Capture the cell that displays the provided text and extract its (X, Y) central coordinate. 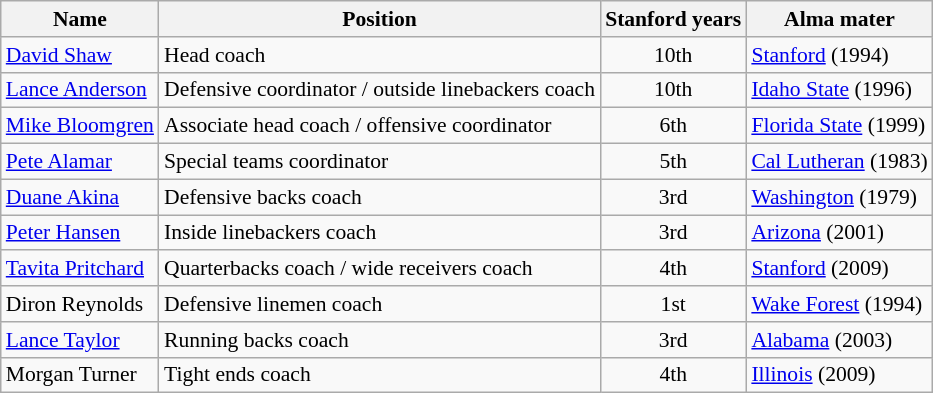
David Shaw (80, 55)
Cal Lutheran (1983) (839, 162)
Running backs coach (380, 340)
Illinois (2009) (839, 375)
Florida State (1999) (839, 126)
Defensive linemen coach (380, 304)
Name (80, 19)
5th (673, 162)
Special teams coordinator (380, 162)
Stanford (2009) (839, 269)
Defensive coordinator / outside linebackers coach (380, 90)
Associate head coach / offensive coordinator (380, 126)
Quarterbacks coach / wide receivers coach (380, 269)
Tight ends coach (380, 375)
Mike Bloomgren (80, 126)
Alma mater (839, 19)
Inside linebackers coach (380, 233)
Duane Akina (80, 197)
6th (673, 126)
Lance Taylor (80, 340)
Peter Hansen (80, 233)
Pete Alamar (80, 162)
Washington (1979) (839, 197)
Lance Anderson (80, 90)
Morgan Turner (80, 375)
1st (673, 304)
Stanford (1994) (839, 55)
Alabama (2003) (839, 340)
Defensive backs coach (380, 197)
Wake Forest (1994) (839, 304)
Diron Reynolds (80, 304)
Idaho State (1996) (839, 90)
Arizona (2001) (839, 233)
Tavita Pritchard (80, 269)
Stanford years (673, 19)
Position (380, 19)
Head coach (380, 55)
